Locate the cell with the specified text and output its [X, Y] center coordinate. 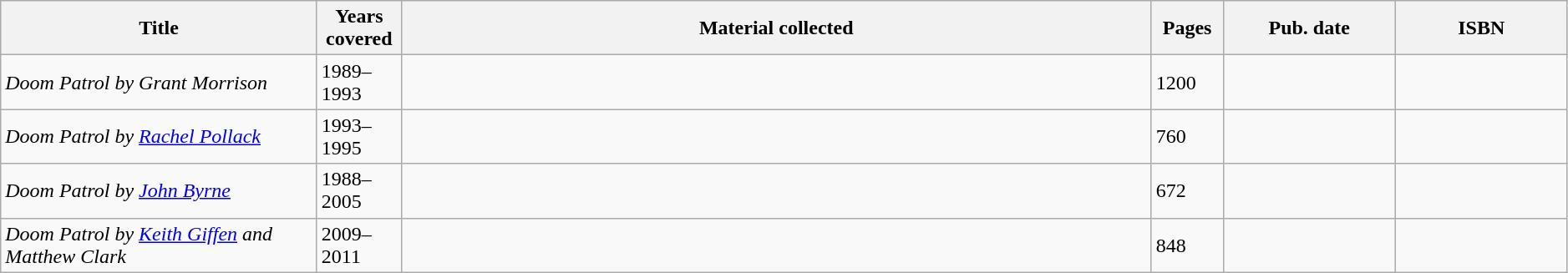
2009–2011 [359, 245]
1989–1993 [359, 82]
1993–1995 [359, 137]
ISBN [1481, 28]
Doom Patrol by John Byrne [159, 190]
Title [159, 28]
Material collected [776, 28]
672 [1187, 190]
Doom Patrol by Keith Giffen and Matthew Clark [159, 245]
Doom Patrol by Grant Morrison [159, 82]
1988–2005 [359, 190]
848 [1187, 245]
Pages [1187, 28]
1200 [1187, 82]
Doom Patrol by Rachel Pollack [159, 137]
760 [1187, 137]
Pub. date [1309, 28]
Years covered [359, 28]
